Provide the (X, Y) coordinate of the cell's center where the given text is located.  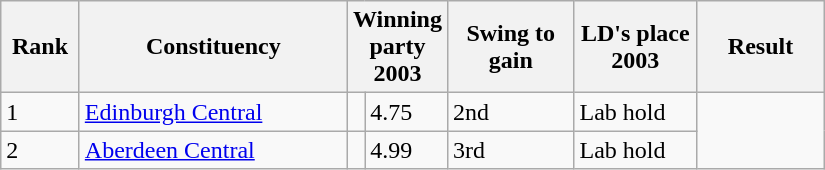
Edinburgh Central (213, 112)
4.75 (406, 112)
Swing to gain (510, 47)
4.99 (406, 150)
Aberdeen Central (213, 150)
Result (761, 47)
2 (40, 150)
1 (40, 112)
2nd (510, 112)
3rd (510, 150)
Constituency (213, 47)
Winning party 2003 (397, 47)
LD's place 2003 (636, 47)
Rank (40, 47)
